Scan for the cell matching the given text and deliver its (X, Y) coordinate at center. 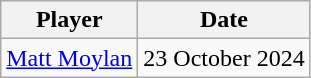
Matt Moylan (70, 58)
Player (70, 20)
23 October 2024 (224, 58)
Date (224, 20)
